Locate the cell with the specified text and output its (X, Y) center coordinate. 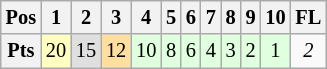
FL (308, 17)
12 (116, 51)
9 (251, 17)
7 (211, 17)
Pts (21, 51)
20 (56, 51)
15 (86, 51)
5 (171, 17)
Pos (21, 17)
